Capture the cell that displays the provided text and extract its (X, Y) central coordinate. 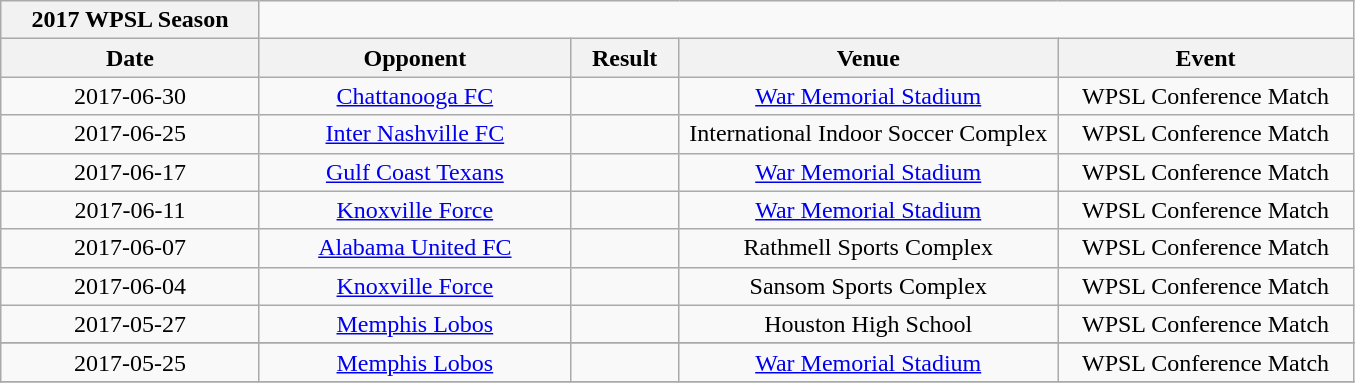
Chattanooga FC (414, 96)
Inter Nashville FC (414, 134)
Date (130, 58)
2017-05-25 (130, 362)
2017-06-07 (130, 248)
International Indoor Soccer Complex (868, 134)
2017-06-11 (130, 210)
Venue (868, 58)
2017-06-30 (130, 96)
2017-06-25 (130, 134)
Opponent (414, 58)
Rathmell Sports Complex (868, 248)
2017-05-27 (130, 324)
Event (1206, 58)
Result (624, 58)
2017-06-04 (130, 286)
Gulf Coast Texans (414, 172)
2017 WPSL Season (130, 20)
2017-06-17 (130, 172)
Houston High School (868, 324)
Alabama United FC (414, 248)
Sansom Sports Complex (868, 286)
